Scan for the cell matching the given text and deliver its (X, Y) coordinate at center. 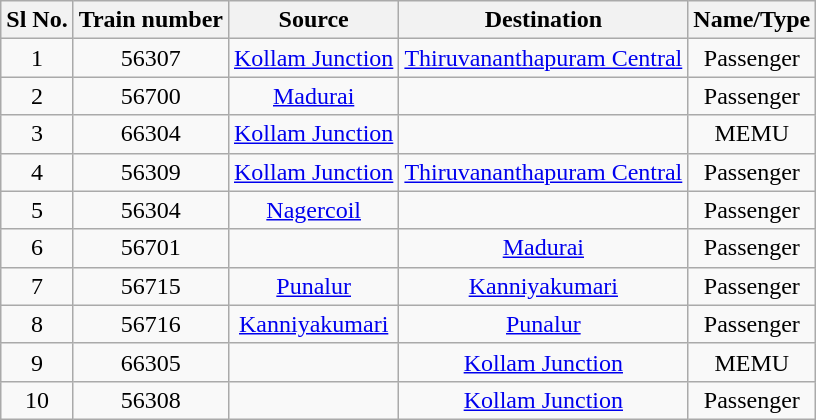
56304 (150, 210)
56309 (150, 172)
56715 (150, 286)
56308 (150, 400)
4 (37, 172)
Train number (150, 20)
56307 (150, 58)
1 (37, 58)
Sl No. (37, 20)
6 (37, 248)
2 (37, 96)
66304 (150, 134)
8 (37, 324)
Nagercoil (313, 210)
56700 (150, 96)
Source (313, 20)
7 (37, 286)
9 (37, 362)
Destination (544, 20)
5 (37, 210)
10 (37, 400)
66305 (150, 362)
Name/Type (752, 20)
56701 (150, 248)
3 (37, 134)
56716 (150, 324)
